From the cell containing the given text, extract its center point as (x, y) coordinate. 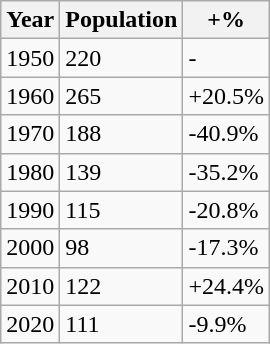
-20.8% (226, 210)
1970 (30, 134)
98 (122, 248)
1950 (30, 58)
220 (122, 58)
122 (122, 286)
+% (226, 20)
-9.9% (226, 324)
2010 (30, 286)
Population (122, 20)
139 (122, 172)
-35.2% (226, 172)
1990 (30, 210)
1960 (30, 96)
1980 (30, 172)
-17.3% (226, 248)
265 (122, 96)
+24.4% (226, 286)
188 (122, 134)
+20.5% (226, 96)
- (226, 58)
115 (122, 210)
-40.9% (226, 134)
2020 (30, 324)
111 (122, 324)
Year (30, 20)
2000 (30, 248)
